Find where the given text appears and provide that cell's center as [x, y] coordinate. 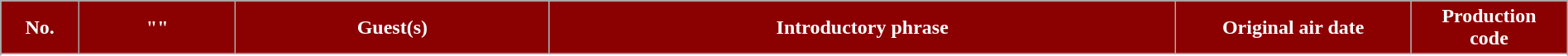
Introductory phrase [863, 28]
"" [157, 28]
Original air date [1293, 28]
No. [40, 28]
Guest(s) [392, 28]
Production code [1489, 28]
